Return [X, Y] of the center of cell containing provided text 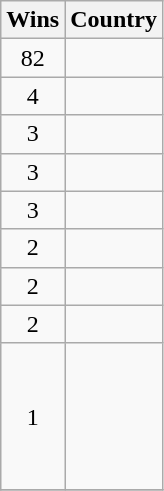
Country [114, 20]
1 [33, 416]
82 [33, 58]
Wins [33, 20]
4 [33, 96]
